Scan for the cell matching the given text and deliver its [x, y] coordinate at center. 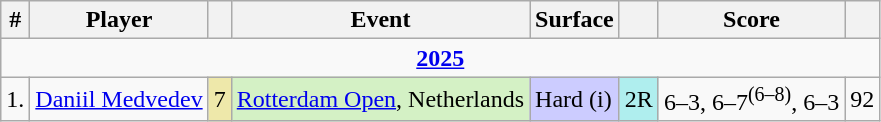
1. [16, 100]
Score [751, 20]
# [16, 20]
Daniil Medvedev [119, 100]
Surface [575, 20]
6–3, 6–7(6–8), 6–3 [751, 100]
Hard (i) [575, 100]
2R [638, 100]
92 [862, 100]
7 [220, 100]
2025 [440, 58]
Rotterdam Open, Netherlands [380, 100]
Event [380, 20]
Player [119, 20]
